Provide the (X, Y) coordinate of the cell's center where the given text is located.  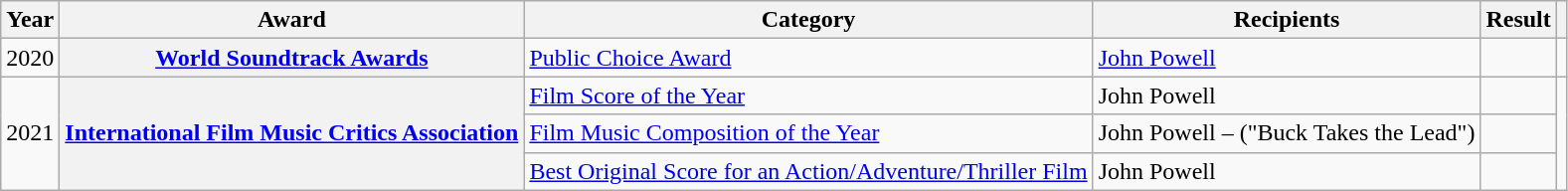
Public Choice Award (808, 58)
International Film Music Critics Association (292, 133)
2021 (30, 133)
Film Music Composition of the Year (808, 133)
Award (292, 20)
2020 (30, 58)
Recipients (1287, 20)
Film Score of the Year (808, 95)
Category (808, 20)
World Soundtrack Awards (292, 58)
Year (30, 20)
John Powell – ("Buck Takes the Lead") (1287, 133)
Best Original Score for an Action/Adventure/Thriller Film (808, 171)
Result (1518, 20)
